Detect which cell encompasses the target text, then output its (x, y) center coordinate. 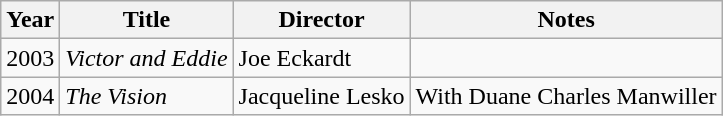
Jacqueline Lesko (322, 96)
Year (30, 20)
Title (146, 20)
2003 (30, 58)
With Duane Charles Manwiller (566, 96)
Notes (566, 20)
The Vision (146, 96)
Director (322, 20)
Victor and Eddie (146, 58)
2004 (30, 96)
Joe Eckardt (322, 58)
